Locate the cell with the specified text and output its [X, Y] center coordinate. 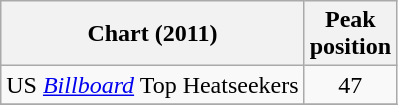
Chart (2011) [152, 34]
US Billboard Top Heatseekers [152, 85]
47 [350, 85]
Peakposition [350, 34]
